Determine the (x, y) coordinate at the center of the cell enclosing the given text.  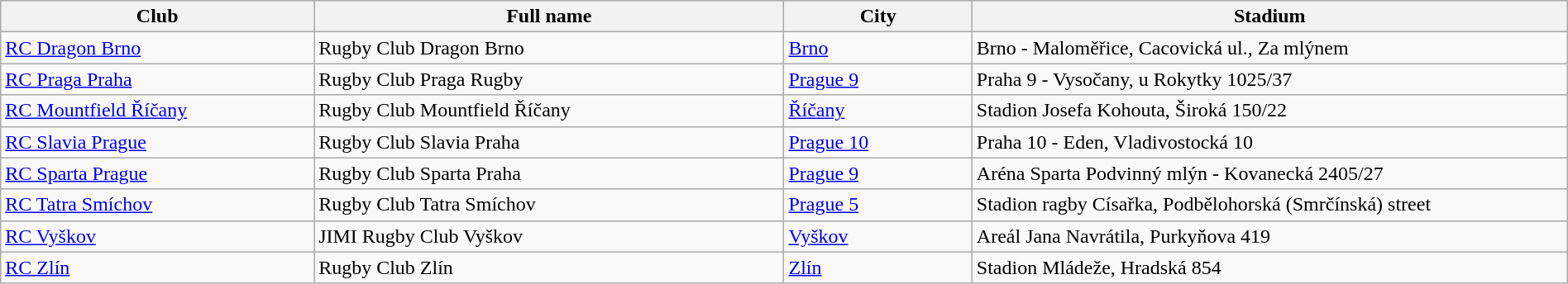
Rugby Club Slavia Praha (549, 142)
RC Tatra Smíchov (157, 205)
JIMI Rugby Club Vyškov (549, 236)
Praha 10 - Eden, Vladivostocká 10 (1269, 142)
Rugby Club Sparta Praha (549, 173)
Praha 9 - Vysočany, u Rokytky 1025/37 (1269, 79)
Brno - Maloměřice, Cacovická ul., Za mlýnem (1269, 48)
Zlín (878, 267)
Rugby Club Tatra Smíchov (549, 205)
Stadion Josefa Kohouta, Široká 150/22 (1269, 111)
RC Vyškov (157, 236)
Stadium (1269, 17)
Prague 10 (878, 142)
RC Praga Praha (157, 79)
Aréna Sparta Podvinný mlýn - Kovanecká 2405/27 (1269, 173)
RC Mountfield Říčany (157, 111)
City (878, 17)
RC Sparta Prague (157, 173)
Full name (549, 17)
Rugby Club Praga Rugby (549, 79)
Areál Jana Navrátila, Purkyňova 419 (1269, 236)
Brno (878, 48)
RC Slavia Prague (157, 142)
RC Dragon Brno (157, 48)
RC Zlín (157, 267)
Rugby Club Dragon Brno (549, 48)
Prague 5 (878, 205)
Říčany (878, 111)
Rugby Club Zlín (549, 267)
Vyškov (878, 236)
Stadion Mládeže, Hradská 854 (1269, 267)
Stadion ragby Císařka, Podbělohorská (Smrčínská) street (1269, 205)
Rugby Club Mountfield Říčany (549, 111)
Club (157, 17)
